Pinpoint the cell where the given text exists, returning its (X, Y) midpoint coordinate. 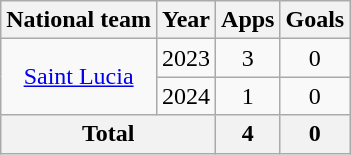
Total (108, 134)
2023 (186, 58)
Goals (315, 20)
4 (248, 134)
Saint Lucia (79, 77)
1 (248, 96)
2024 (186, 96)
3 (248, 58)
Apps (248, 20)
Year (186, 20)
National team (79, 20)
